Return the [x, y] coordinate for the center point of the cell that contains the specified text.  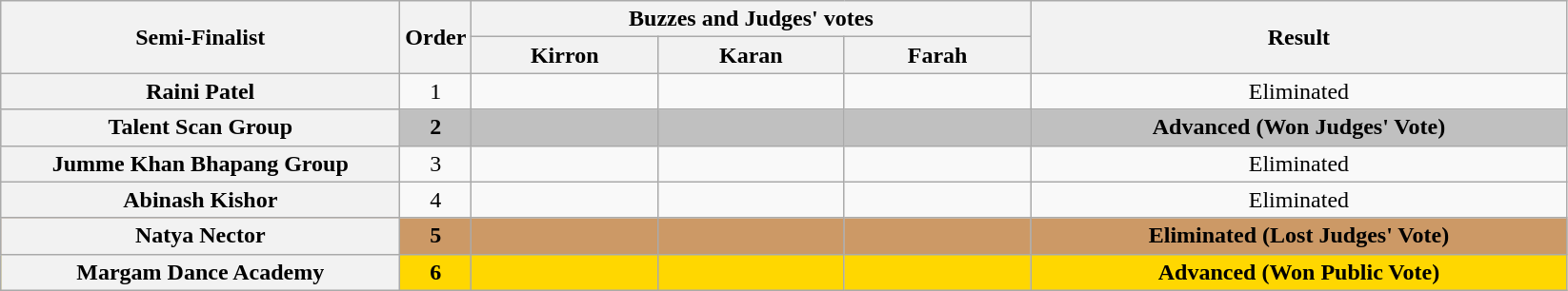
6 [436, 272]
4 [436, 200]
5 [436, 236]
Farah [937, 55]
Eliminated (Lost Judges' Vote) [1299, 236]
Advanced (Won Judges' Vote) [1299, 127]
Semi-Finalist [200, 37]
Karan [752, 55]
Raini Patel [200, 91]
Buzzes and Judges' votes [751, 19]
Abinash Kishor [200, 200]
Talent Scan Group [200, 127]
Jumme Khan Bhapang Group [200, 164]
Kirron [565, 55]
Margam Dance Academy [200, 272]
2 [436, 127]
Natya Nector [200, 236]
Order [436, 37]
3 [436, 164]
Advanced (Won Public Vote) [1299, 272]
1 [436, 91]
Result [1299, 37]
